Output the [X, Y] coordinate of the center of the cell containing the given text.  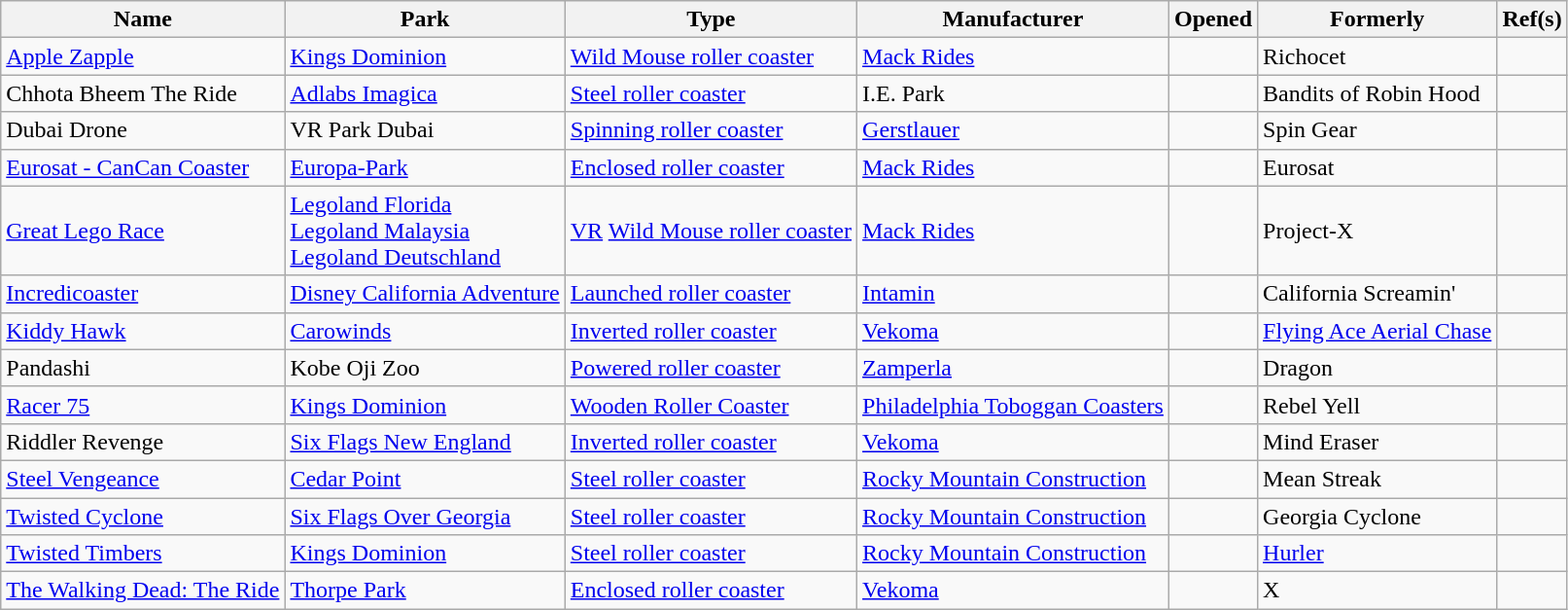
Philadelphia Toboggan Coasters [1013, 405]
Eurosat - CanCan Coaster [143, 167]
Cedar Point [425, 479]
Chhota Bheem The Ride [143, 93]
Dragon [1377, 368]
Carowinds [425, 331]
Name [143, 19]
Dubai Drone [143, 130]
Incredicoaster [143, 294]
Apple Zapple [143, 56]
Racer 75 [143, 405]
Wooden Roller Coaster [711, 405]
Thorpe Park [425, 591]
Hurler [1377, 554]
Spin Gear [1377, 130]
Kiddy Hawk [143, 331]
Mind Eraser [1377, 442]
Steel Vengeance [143, 479]
Twisted Cyclone [143, 517]
Legoland FloridaLegoland MalaysiaLegoland Deutschland [425, 231]
Georgia Cyclone [1377, 517]
Riddler Revenge [143, 442]
Rebel Yell [1377, 405]
Wild Mouse roller coaster [711, 56]
I.E. Park [1013, 93]
Park [425, 19]
Adlabs Imagica [425, 93]
Intamin [1013, 294]
Bandits of Robin Hood [1377, 93]
Eurosat [1377, 167]
Gerstlauer [1013, 130]
Great Lego Race [143, 231]
Ref(s) [1532, 19]
Project-X [1377, 231]
Europa-Park [425, 167]
Pandashi [143, 368]
Kobe Oji Zoo [425, 368]
Six Flags Over Georgia [425, 517]
Twisted Timbers [143, 554]
Type [711, 19]
Disney California Adventure [425, 294]
Formerly [1377, 19]
Powered roller coaster [711, 368]
Spinning roller coaster [711, 130]
California Screamin' [1377, 294]
Manufacturer [1013, 19]
The Walking Dead: The Ride [143, 591]
Six Flags New England [425, 442]
Zamperla [1013, 368]
X [1377, 591]
VR Park Dubai [425, 130]
VR Wild Mouse roller coaster [711, 231]
Richocet [1377, 56]
Launched roller coaster [711, 294]
Opened [1213, 19]
Flying Ace Aerial Chase [1377, 331]
Mean Streak [1377, 479]
